From the cell containing the given text, extract its center point as (X, Y) coordinate. 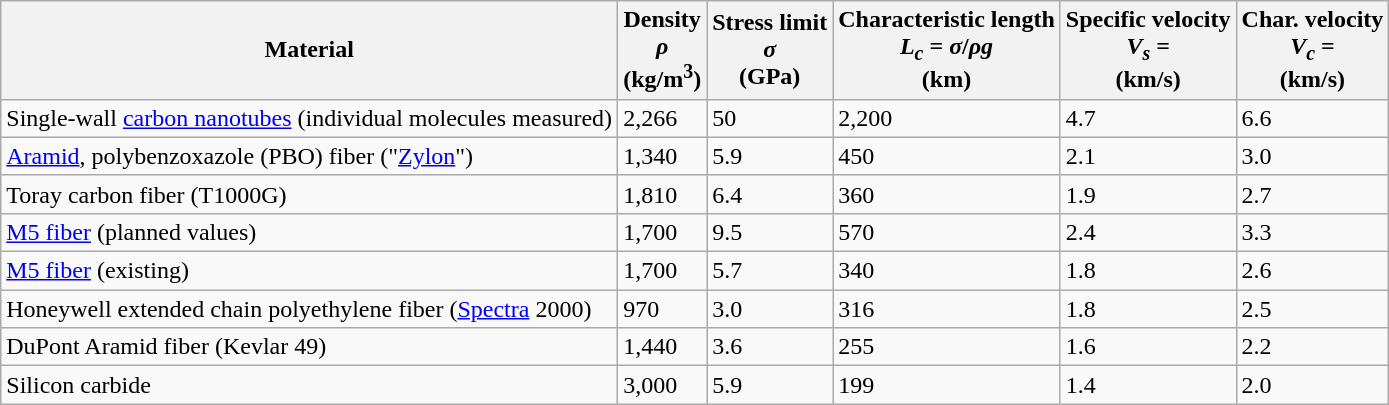
2.0 (1312, 385)
1.9 (1148, 194)
2.1 (1148, 156)
M5 fiber (planned values) (310, 232)
199 (947, 385)
2,200 (947, 118)
316 (947, 309)
2.4 (1148, 232)
9.5 (770, 232)
255 (947, 347)
Single-wall carbon nanotubes (individual molecules measured) (310, 118)
2.2 (1312, 347)
340 (947, 271)
Toray carbon fiber (T1000G) (310, 194)
570 (947, 232)
2.7 (1312, 194)
2,266 (662, 118)
970 (662, 309)
3.3 (1312, 232)
2.6 (1312, 271)
1,440 (662, 347)
Char. velocity Vc = (km/s) (1312, 50)
4.7 (1148, 118)
Silicon carbide (310, 385)
360 (947, 194)
1.6 (1148, 347)
3,000 (662, 385)
50 (770, 118)
2.5 (1312, 309)
Density ρ (kg/m3) (662, 50)
M5 fiber (existing) (310, 271)
6.4 (770, 194)
1.4 (1148, 385)
DuPont Aramid fiber (Kevlar 49) (310, 347)
5.7 (770, 271)
1,340 (662, 156)
6.6 (1312, 118)
3.6 (770, 347)
Specific velocity Vs = (km/s) (1148, 50)
450 (947, 156)
Material (310, 50)
Aramid, polybenzoxazole (PBO) fiber ("Zylon") (310, 156)
1,810 (662, 194)
Characteristic length Lc = σ/ρg (km) (947, 50)
Stress limit σ (GPa) (770, 50)
Honeywell extended chain polyethylene fiber (Spectra 2000) (310, 309)
